Return [x, y] of the center of cell containing provided text 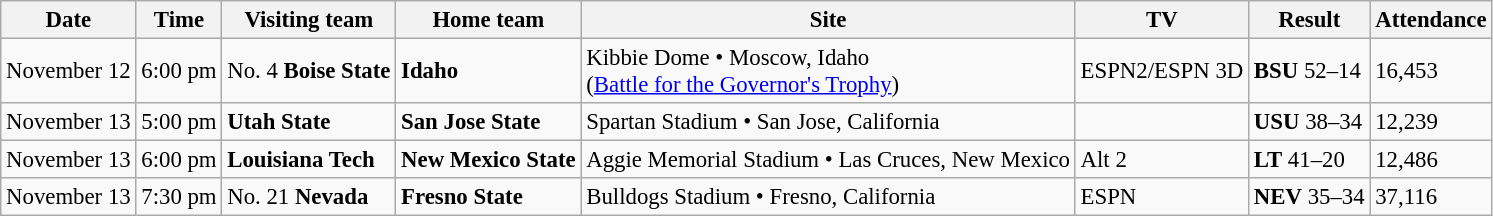
Date [68, 20]
Utah State [309, 122]
November 12 [68, 72]
Home team [488, 20]
Result [1310, 20]
7:30 pm [179, 197]
TV [1162, 20]
12,239 [1431, 122]
Site [828, 20]
Kibbie Dome • Moscow, Idaho (Battle for the Governor's Trophy) [828, 72]
BSU 52–14 [1310, 72]
LT 41–20 [1310, 160]
No. 21 Nevada [309, 197]
NEV 35–34 [1310, 197]
Fresno State [488, 197]
ESPN2/ESPN 3D [1162, 72]
Time [179, 20]
Attendance [1431, 20]
No. 4 Boise State [309, 72]
12,486 [1431, 160]
Aggie Memorial Stadium • Las Cruces, New Mexico [828, 160]
Louisiana Tech [309, 160]
Alt 2 [1162, 160]
37,116 [1431, 197]
San Jose State [488, 122]
16,453 [1431, 72]
Spartan Stadium • San Jose, California [828, 122]
USU 38–34 [1310, 122]
New Mexico State [488, 160]
ESPN [1162, 197]
Idaho [488, 72]
Bulldogs Stadium • Fresno, California [828, 197]
Visiting team [309, 20]
5:00 pm [179, 122]
